Identify which cell holds the provided text, then report its (X, Y) central coordinate. 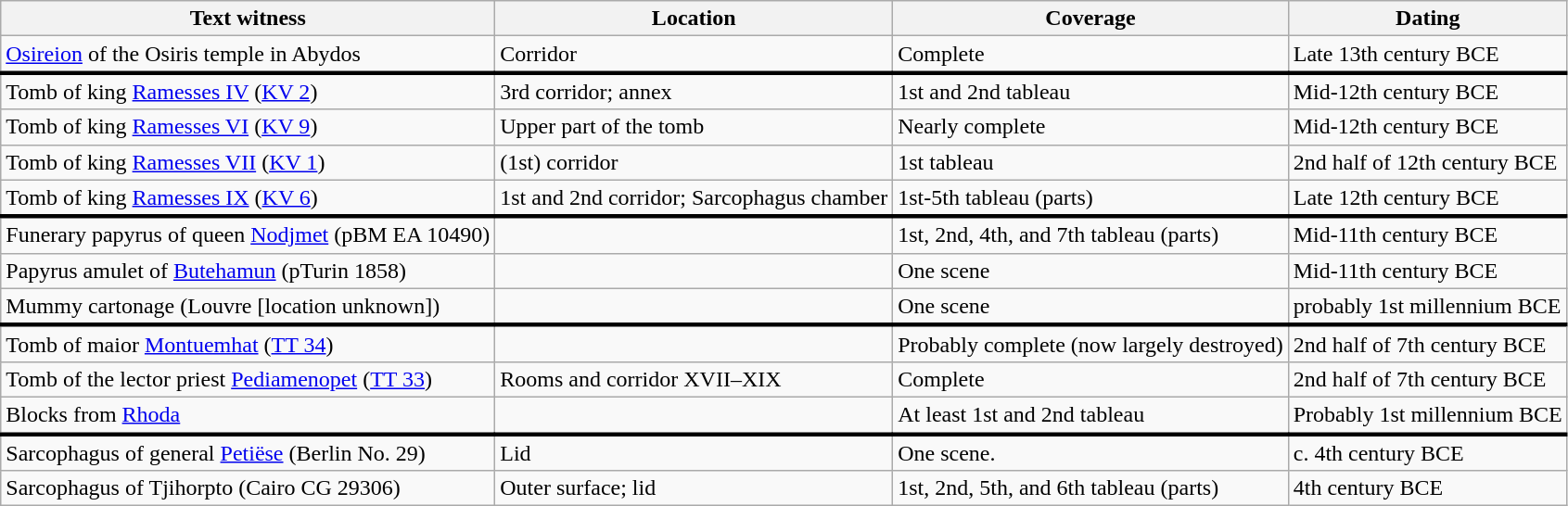
1st and 2nd corridor; Sarcophagus chamber (694, 198)
Probably 1st millennium BCE (1428, 415)
Tomb of king Ramesses VI (KV 9) (249, 127)
Papyrus amulet of Butehamun (pTurin 1858) (249, 271)
2nd half of 12th century BCE (1428, 162)
Lid (694, 452)
Blocks from Rhoda (249, 415)
Upper part of the tomb (694, 127)
Tomb of king Ramesses IX (KV 6) (249, 198)
1st and 2nd tableau (1090, 91)
Tomb of king Ramesses VII (KV 1) (249, 162)
One scene. (1090, 452)
Text witness (249, 19)
1st-5th tableau (parts) (1090, 198)
c. 4th century BCE (1428, 452)
Late 12th century BCE (1428, 198)
Corridor (694, 55)
Location (694, 19)
Rooms and corridor XVII–XIX (694, 379)
Dating (1428, 19)
Mummy cartonage (Louvre [location unknown]) (249, 307)
Nearly complete (1090, 127)
1st tableau (1090, 162)
Tomb of the lector priest Pediamenopet (TT 33) (249, 379)
Tomb of king Ramesses IV (KV 2) (249, 91)
Sarcophagus of general Petiëse (Berlin No. 29) (249, 452)
1st, 2nd, 5th, and 6th tableau (parts) (1090, 488)
Funerary papyrus of queen Nodjmet (pBM EA 10490) (249, 235)
Osireion of the Osiris temple in Abydos (249, 55)
Coverage (1090, 19)
At least 1st and 2nd tableau (1090, 415)
Sarcophagus of Tjihorpto (Cairo CG 29306) (249, 488)
Tomb of maior Montuemhat (TT 34) (249, 344)
Outer surface; lid (694, 488)
Probably complete (now largely destroyed) (1090, 344)
1st, 2nd, 4th, and 7th tableau (parts) (1090, 235)
(1st) corridor (694, 162)
probably 1st millennium BCE (1428, 307)
4th century BCE (1428, 488)
3rd corridor; annex (694, 91)
Late 13th century BCE (1428, 55)
